Determine the (X, Y) coordinate at the center of the cell enclosing the given text.  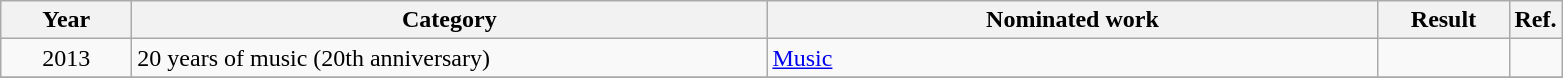
Music (1072, 58)
20 years of music (20th anniversary) (450, 58)
Year (66, 20)
2013 (66, 58)
Ref. (1536, 20)
Category (450, 20)
Nominated work (1072, 20)
Result (1444, 20)
